From the cell containing the given text, extract its center point as [x, y] coordinate. 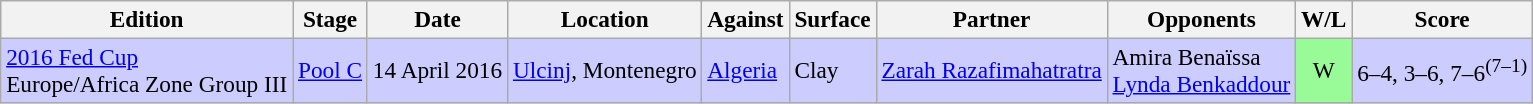
Clay [832, 70]
Pool C [330, 70]
W/L [1324, 19]
Location [605, 19]
Opponents [1202, 19]
Ulcinj, Montenegro [605, 70]
Amira Benaïssa Lynda Benkaddour [1202, 70]
Partner [992, 19]
Edition [147, 19]
Date [437, 19]
Algeria [746, 70]
6–4, 3–6, 7–6(7–1) [1442, 70]
14 April 2016 [437, 70]
Zarah Razafimahatratra [992, 70]
Against [746, 19]
Surface [832, 19]
Score [1442, 19]
Stage [330, 19]
W [1324, 70]
2016 Fed Cup Europe/Africa Zone Group III [147, 70]
